Return the [x, y] coordinate for the center point of the cell that contains the specified text.  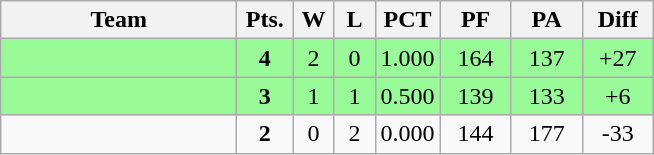
Team [119, 20]
L [354, 20]
164 [476, 58]
177 [546, 134]
0.000 [408, 134]
W [314, 20]
Diff [618, 20]
3 [265, 96]
PA [546, 20]
+27 [618, 58]
Pts. [265, 20]
0.500 [408, 96]
-33 [618, 134]
+6 [618, 96]
4 [265, 58]
PF [476, 20]
1.000 [408, 58]
144 [476, 134]
133 [546, 96]
139 [476, 96]
137 [546, 58]
PCT [408, 20]
